Detect which cell encompasses the target text, then output its (x, y) center coordinate. 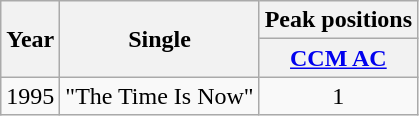
1 (338, 96)
Single (160, 39)
Peak positions (338, 20)
CCM AC (338, 58)
1995 (30, 96)
Year (30, 39)
"The Time Is Now" (160, 96)
